Determine the (X, Y) coordinate at the center of the cell enclosing the given text.  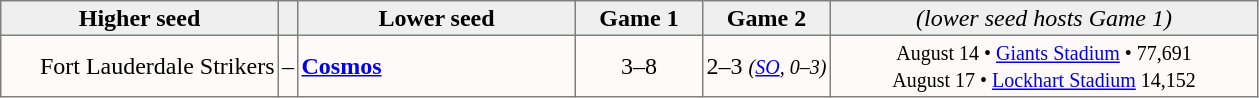
Higher seed (140, 18)
Cosmos (437, 66)
August 14 • Giants Stadium • 77,691August 17 • Lockhart Stadium 14,152 (1044, 66)
Fort Lauderdale Strikers (140, 66)
(lower seed hosts Game 1) (1044, 18)
2–3 (SO, 0–3) (767, 66)
Lower seed (437, 18)
– (288, 66)
Game 2 (767, 18)
3–8 (639, 66)
Game 1 (639, 18)
